Return [x, y] of the center of cell containing provided text 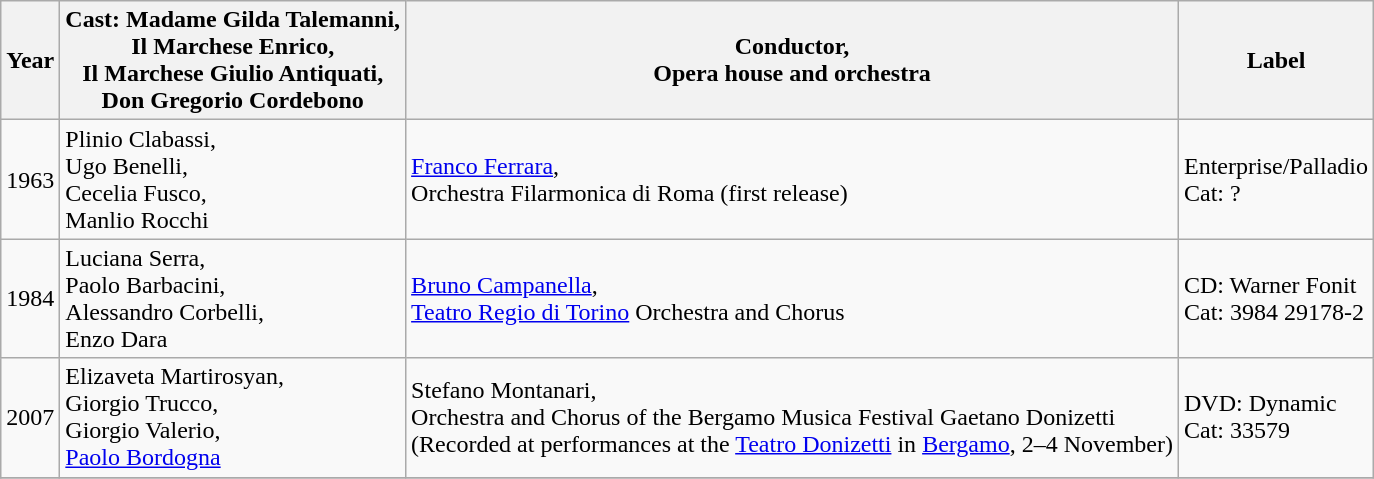
Cast: Madame Gilda Talemanni,Il Marchese Enrico,Il Marchese Giulio Antiquati,Don Gregorio Cordebono [233, 60]
Conductor,Opera house and orchestra [792, 60]
1963 [30, 180]
Franco Ferrara,Orchestra Filarmonica di Roma (first release) [792, 180]
Luciana Serra,Paolo Barbacini,Alessandro Corbelli,Enzo Dara [233, 298]
Year [30, 60]
Label [1276, 60]
Plinio Clabassi,Ugo Benelli,Cecelia Fusco,Manlio Rocchi [233, 180]
CD: Warner FonitCat: 3984 29178-2 [1276, 298]
DVD: DynamicCat: 33579 [1276, 418]
Enterprise/PalladioCat: ? [1276, 180]
Elizaveta Martirosyan,Giorgio Trucco,Giorgio Valerio,Paolo Bordogna [233, 418]
2007 [30, 418]
Bruno Campanella,Teatro Regio di Torino Orchestra and Chorus [792, 298]
1984 [30, 298]
